Scan for the cell matching the given text and deliver its (x, y) coordinate at center. 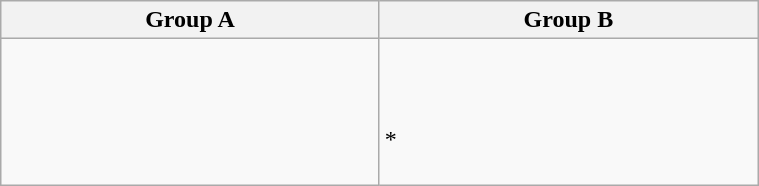
Group B (568, 20)
Group A (190, 20)
* (568, 112)
